Locate the cell with the specified text and output its [x, y] center coordinate. 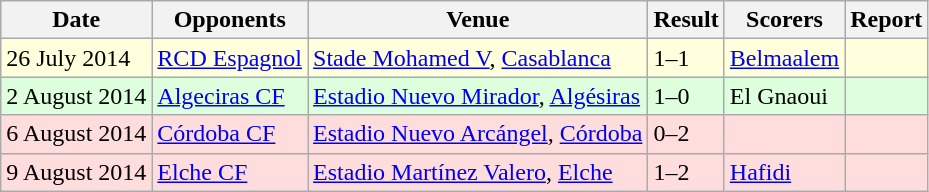
Date [76, 20]
Opponents [230, 20]
RCD Espagnol [230, 58]
Hafidi [784, 172]
Stade Mohamed V, Casablanca [478, 58]
1–0 [686, 96]
Report [886, 20]
9 August 2014 [76, 172]
Scorers [784, 20]
El Gnaoui [784, 96]
0–2 [686, 134]
Elche CF [230, 172]
Estadio Nuevo Mirador, Algésiras [478, 96]
1–1 [686, 58]
Algeciras CF [230, 96]
Venue [478, 20]
Córdoba CF [230, 134]
Belmaalem [784, 58]
1–2 [686, 172]
Estadio Nuevo Arcángel, Córdoba [478, 134]
2 August 2014 [76, 96]
26 July 2014 [76, 58]
Result [686, 20]
6 August 2014 [76, 134]
Estadio Martínez Valero, Elche [478, 172]
